Search for the cell housing the specified text and yield its [x, y] center coordinate. 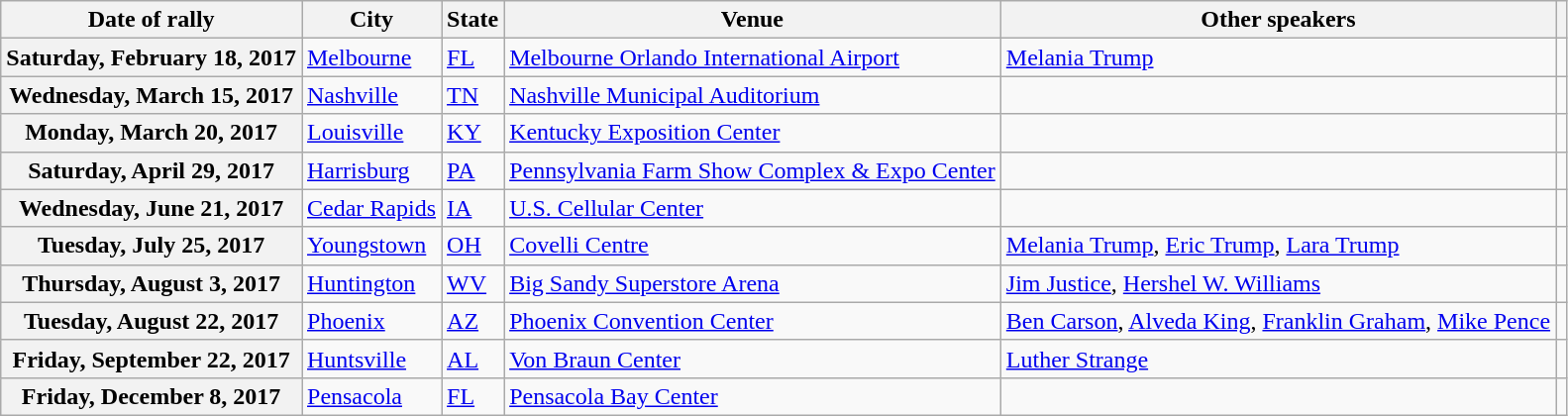
Friday, September 22, 2017 [152, 359]
IA [473, 208]
Thursday, August 3, 2017 [152, 283]
Melania Trump [1278, 57]
State [473, 20]
Monday, March 20, 2017 [152, 133]
Von Braun Center [753, 359]
Pennsylvania Farm Show Complex & Expo Center [753, 170]
AZ [473, 321]
Big Sandy Superstore Arena [753, 283]
Kentucky Exposition Center [753, 133]
Other speakers [1278, 20]
Youngstown [370, 246]
Pensacola [370, 396]
Wednesday, March 15, 2017 [152, 95]
U.S. Cellular Center [753, 208]
Pensacola Bay Center [753, 396]
Cedar Rapids [370, 208]
Saturday, April 29, 2017 [152, 170]
Tuesday, July 25, 2017 [152, 246]
TN [473, 95]
WV [473, 283]
Louisville [370, 133]
PA [473, 170]
Nashville [370, 95]
Ben Carson, Alveda King, Franklin Graham, Mike Pence [1278, 321]
Wednesday, June 21, 2017 [152, 208]
City [370, 20]
Covelli Centre [753, 246]
Nashville Municipal Auditorium [753, 95]
Melania Trump, Eric Trump, Lara Trump [1278, 246]
Jim Justice, Hershel W. Williams [1278, 283]
Huntington [370, 283]
Friday, December 8, 2017 [152, 396]
Melbourne Orlando International Airport [753, 57]
Luther Strange [1278, 359]
Melbourne [370, 57]
Huntsville [370, 359]
Phoenix Convention Center [753, 321]
AL [473, 359]
Phoenix [370, 321]
Date of rally [152, 20]
OH [473, 246]
Tuesday, August 22, 2017 [152, 321]
KY [473, 133]
Harrisburg [370, 170]
Saturday, February 18, 2017 [152, 57]
Venue [753, 20]
